Provide the (X, Y) coordinate of the cell's center where the given text is located.  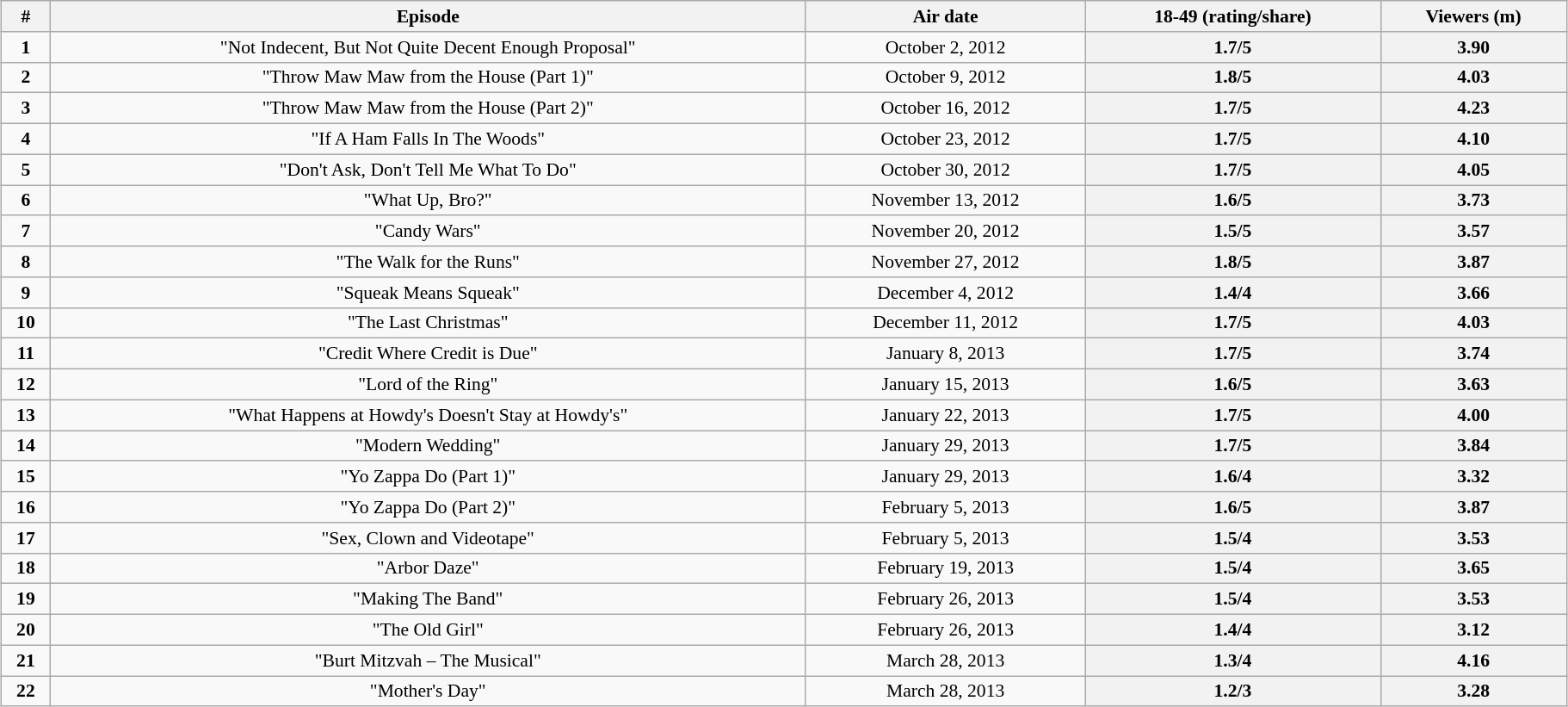
October 30, 2012 (945, 170)
"Don't Ask, Don't Tell Me What To Do" (428, 170)
18-49 (rating/share) (1232, 16)
October 9, 2012 (945, 78)
2 (26, 78)
4 (26, 140)
"Yo Zappa Do (Part 2)" (428, 507)
"Lord of the Ring" (428, 385)
"Throw Maw Maw from the House (Part 2)" (428, 109)
20 (26, 630)
November 20, 2012 (945, 232)
November 13, 2012 (945, 201)
"Throw Maw Maw from the House (Part 1)" (428, 78)
22 (26, 691)
"The Last Christmas" (428, 323)
18 (26, 568)
3.63 (1473, 385)
3.73 (1473, 201)
3.74 (1473, 354)
October 23, 2012 (945, 140)
"Arbor Daze" (428, 568)
January 8, 2013 (945, 354)
16 (26, 507)
1.5/5 (1232, 232)
9 (26, 293)
"The Old Girl" (428, 630)
"Not Indecent, But Not Quite Decent Enough Proposal" (428, 47)
4.16 (1473, 660)
3 (26, 109)
3.90 (1473, 47)
January 22, 2013 (945, 415)
"Candy Wars" (428, 232)
3.28 (1473, 691)
13 (26, 415)
"The Walk for the Runs" (428, 262)
January 15, 2013 (945, 385)
11 (26, 354)
"Squeak Means Squeak" (428, 293)
"What Happens at Howdy's Doesn't Stay at Howdy's" (428, 415)
December 4, 2012 (945, 293)
"Yo Zappa Do (Part 1)" (428, 477)
"Burt Mitzvah – The Musical" (428, 660)
# (26, 16)
19 (26, 599)
3.65 (1473, 568)
"If A Ham Falls In The Woods" (428, 140)
4.00 (1473, 415)
Episode (428, 16)
1 (26, 47)
3.32 (1473, 477)
4.05 (1473, 170)
October 2, 2012 (945, 47)
12 (26, 385)
December 11, 2012 (945, 323)
3.66 (1473, 293)
Air date (945, 16)
1.6/4 (1232, 477)
7 (26, 232)
14 (26, 446)
4.23 (1473, 109)
Viewers (m) (1473, 16)
1.2/3 (1232, 691)
February 19, 2013 (945, 568)
6 (26, 201)
"Credit Where Credit is Due" (428, 354)
4.10 (1473, 140)
3.84 (1473, 446)
October 16, 2012 (945, 109)
"Sex, Clown and Videotape" (428, 538)
1.3/4 (1232, 660)
8 (26, 262)
17 (26, 538)
3.12 (1473, 630)
15 (26, 477)
"Mother's Day" (428, 691)
10 (26, 323)
3.57 (1473, 232)
November 27, 2012 (945, 262)
5 (26, 170)
"Modern Wedding" (428, 446)
21 (26, 660)
"Making The Band" (428, 599)
"What Up, Bro?" (428, 201)
